Determine the [x, y] coordinate at the center of the cell enclosing the given text.  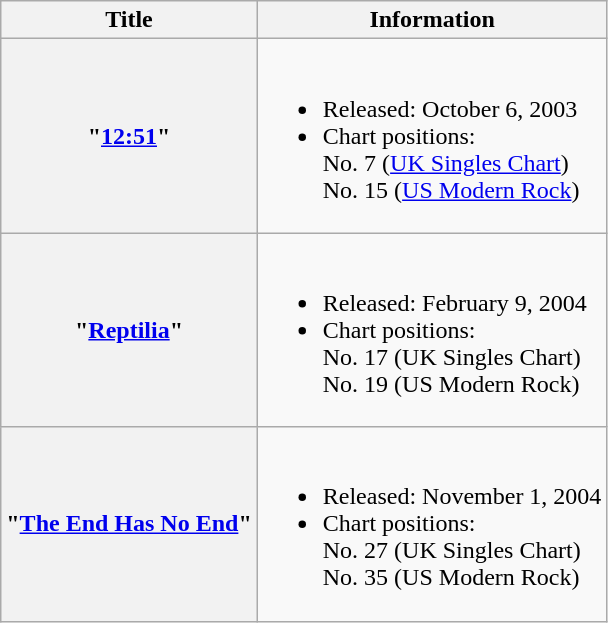
Released: October 6, 2003Chart positions:No. 7 (UK Singles Chart)No. 15 (US Modern Rock) [432, 136]
"12:51" [129, 136]
"Reptilia" [129, 330]
Released: November 1, 2004Chart positions:No. 27 (UK Singles Chart)No. 35 (US Modern Rock) [432, 524]
Information [432, 20]
Released: February 9, 2004Chart positions:No. 17 (UK Singles Chart)No. 19 (US Modern Rock) [432, 330]
Title [129, 20]
"The End Has No End" [129, 524]
